Extract the [X, Y] coordinate from the center of the cell holding the provided text.  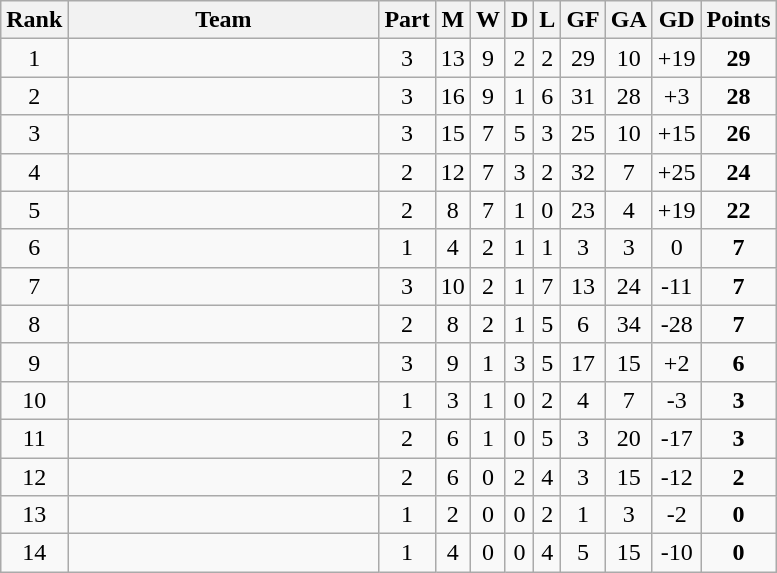
M [452, 20]
23 [583, 210]
16 [452, 96]
Team [224, 20]
25 [583, 134]
-10 [676, 553]
Rank [34, 20]
26 [738, 134]
W [488, 20]
Points [738, 20]
GF [583, 20]
-12 [676, 477]
+15 [676, 134]
34 [628, 324]
22 [738, 210]
-28 [676, 324]
-11 [676, 286]
31 [583, 96]
L [548, 20]
GD [676, 20]
-3 [676, 400]
17 [583, 362]
-17 [676, 438]
D [519, 20]
+25 [676, 172]
-2 [676, 515]
Part [407, 20]
14 [34, 553]
20 [628, 438]
+2 [676, 362]
32 [583, 172]
+3 [676, 96]
GA [628, 20]
11 [34, 438]
